Provide the (x, y) coordinate of the cell's center where the given text is located.  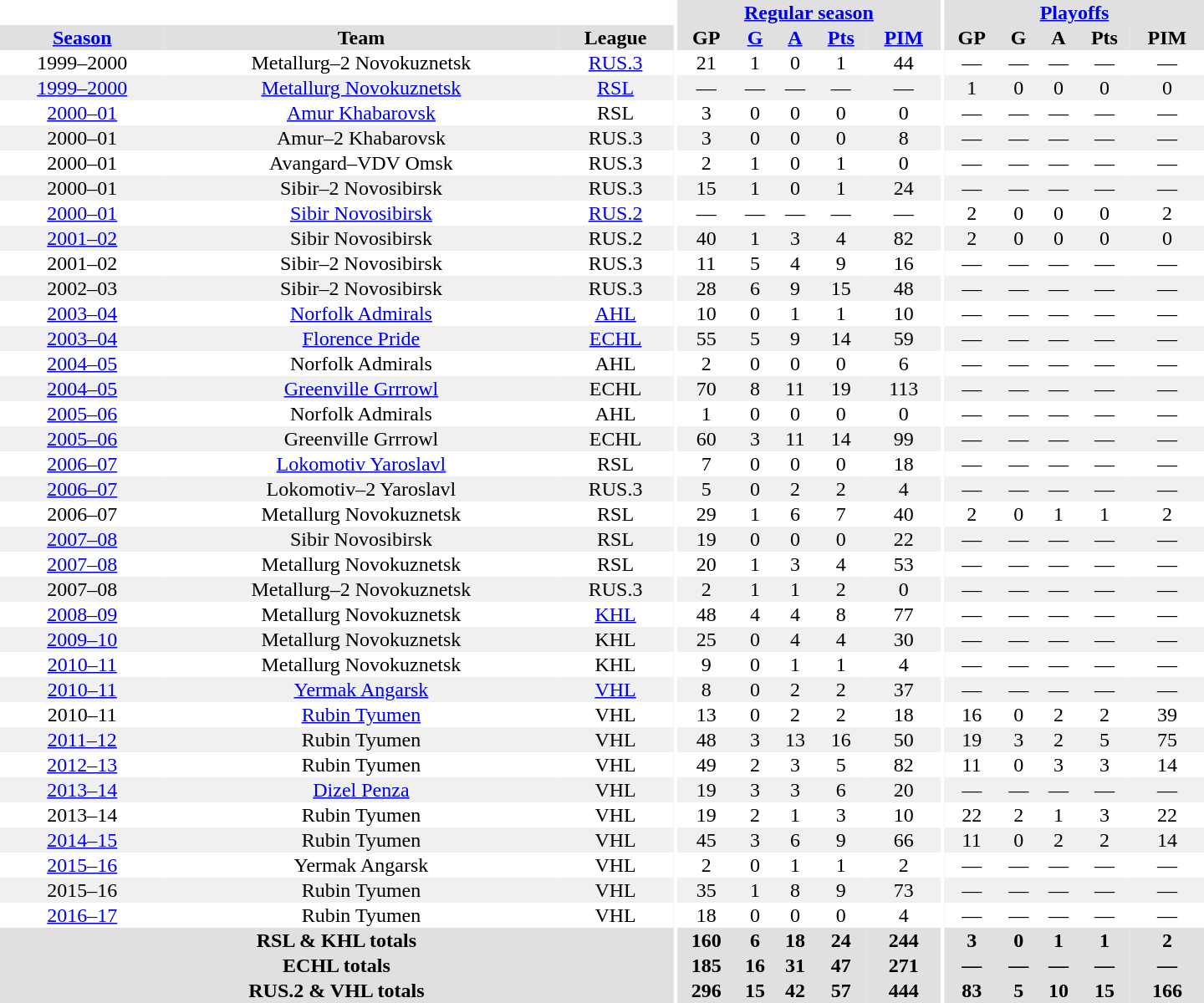
Lokomotiv Yaroslavl (361, 464)
53 (904, 564)
271 (904, 965)
45 (706, 840)
50 (904, 740)
30 (904, 639)
Florence Pride (361, 339)
39 (1167, 715)
55 (706, 339)
28 (706, 288)
Lokomotiv–2 Yaroslavl (361, 489)
Amur Khabarovsk (361, 113)
21 (706, 63)
Regular season (809, 13)
League (615, 38)
42 (795, 990)
59 (904, 339)
ECHL totals (336, 965)
Team (361, 38)
Dizel Penza (361, 790)
Season (82, 38)
RUS.2 & VHL totals (336, 990)
166 (1167, 990)
RSL & KHL totals (336, 940)
75 (1167, 740)
70 (706, 389)
113 (904, 389)
Playoffs (1074, 13)
57 (841, 990)
2008–09 (82, 614)
2011–12 (82, 740)
29 (706, 514)
Amur–2 Khabarovsk (361, 138)
60 (706, 439)
Avangard–VDV Omsk (361, 163)
47 (841, 965)
83 (972, 990)
73 (904, 890)
296 (706, 990)
244 (904, 940)
2016–17 (82, 915)
77 (904, 614)
66 (904, 840)
2012–13 (82, 765)
31 (795, 965)
185 (706, 965)
37 (904, 690)
35 (706, 890)
2014–15 (82, 840)
444 (904, 990)
160 (706, 940)
2002–03 (82, 288)
2009–10 (82, 639)
25 (706, 639)
49 (706, 765)
99 (904, 439)
44 (904, 63)
